Find where the given text appears and provide that cell's center as [X, Y] coordinate. 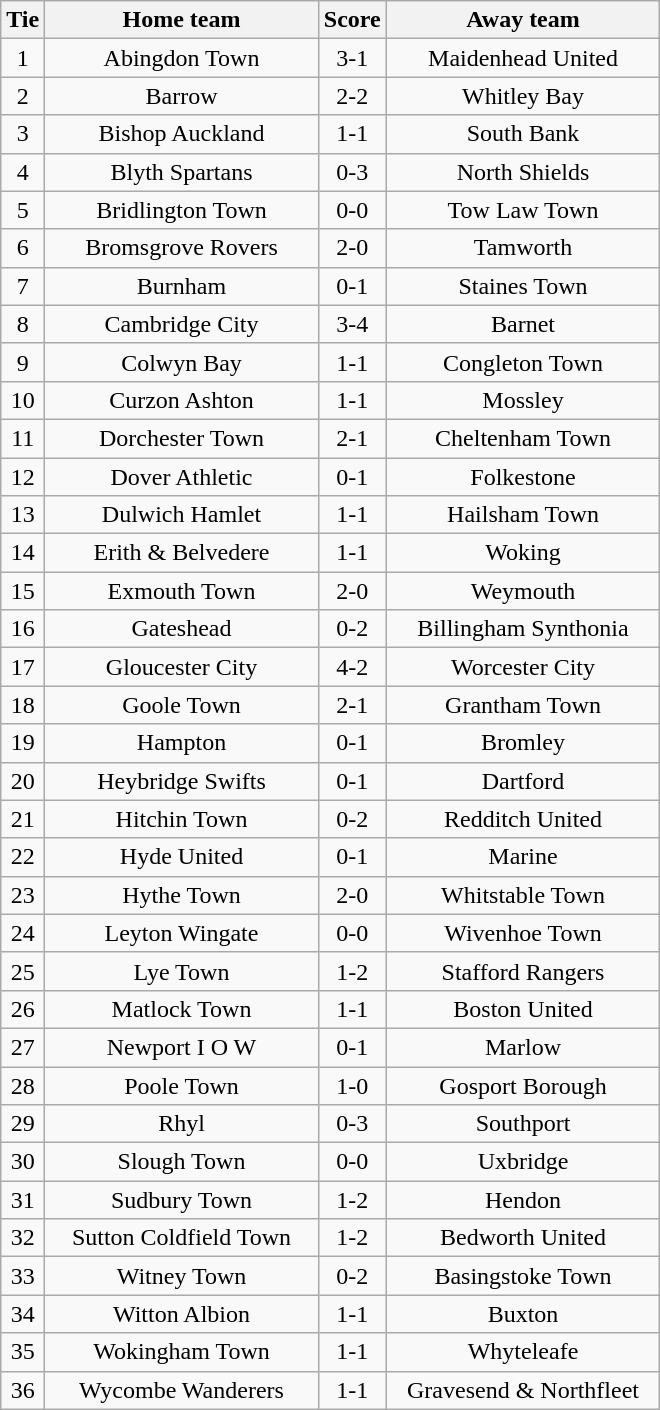
Stafford Rangers [523, 971]
Worcester City [523, 667]
Colwyn Bay [182, 362]
Buxton [523, 1314]
33 [23, 1276]
Hitchin Town [182, 819]
32 [23, 1238]
Wycombe Wanderers [182, 1390]
Slough Town [182, 1162]
Southport [523, 1124]
24 [23, 933]
Dulwich Hamlet [182, 515]
Leyton Wingate [182, 933]
6 [23, 248]
Abingdon Town [182, 58]
Home team [182, 20]
Hendon [523, 1200]
Congleton Town [523, 362]
36 [23, 1390]
Curzon Ashton [182, 400]
Hailsham Town [523, 515]
9 [23, 362]
10 [23, 400]
Witney Town [182, 1276]
Gravesend & Northfleet [523, 1390]
3-4 [352, 324]
Sutton Coldfield Town [182, 1238]
Woking [523, 553]
2-2 [352, 96]
Bedworth United [523, 1238]
23 [23, 895]
19 [23, 743]
Folkestone [523, 477]
Hampton [182, 743]
12 [23, 477]
5 [23, 210]
Cambridge City [182, 324]
Poole Town [182, 1085]
Tow Law Town [523, 210]
31 [23, 1200]
Marine [523, 857]
Dover Athletic [182, 477]
Grantham Town [523, 705]
26 [23, 1009]
Marlow [523, 1047]
Goole Town [182, 705]
3 [23, 134]
1 [23, 58]
14 [23, 553]
North Shields [523, 172]
Bromsgrove Rovers [182, 248]
8 [23, 324]
Basingstoke Town [523, 1276]
4-2 [352, 667]
Score [352, 20]
1-0 [352, 1085]
Hythe Town [182, 895]
Burnham [182, 286]
Dorchester Town [182, 438]
Boston United [523, 1009]
16 [23, 629]
13 [23, 515]
21 [23, 819]
35 [23, 1352]
15 [23, 591]
Redditch United [523, 819]
Maidenhead United [523, 58]
4 [23, 172]
3-1 [352, 58]
27 [23, 1047]
34 [23, 1314]
Uxbridge [523, 1162]
22 [23, 857]
7 [23, 286]
Hyde United [182, 857]
Bishop Auckland [182, 134]
11 [23, 438]
Rhyl [182, 1124]
Heybridge Swifts [182, 781]
Away team [523, 20]
Cheltenham Town [523, 438]
25 [23, 971]
Billingham Synthonia [523, 629]
Barrow [182, 96]
2 [23, 96]
17 [23, 667]
Blyth Spartans [182, 172]
Whitley Bay [523, 96]
Wokingham Town [182, 1352]
Newport I O W [182, 1047]
Staines Town [523, 286]
28 [23, 1085]
Gosport Borough [523, 1085]
Lye Town [182, 971]
Matlock Town [182, 1009]
Witton Albion [182, 1314]
Gloucester City [182, 667]
Weymouth [523, 591]
Barnet [523, 324]
Erith & Belvedere [182, 553]
Exmouth Town [182, 591]
20 [23, 781]
29 [23, 1124]
Bridlington Town [182, 210]
Sudbury Town [182, 1200]
Dartford [523, 781]
30 [23, 1162]
Mossley [523, 400]
Wivenhoe Town [523, 933]
Gateshead [182, 629]
Tamworth [523, 248]
South Bank [523, 134]
Whitstable Town [523, 895]
18 [23, 705]
Whyteleafe [523, 1352]
Bromley [523, 743]
Tie [23, 20]
